Locate the cell with the specified text and output its (x, y) center coordinate. 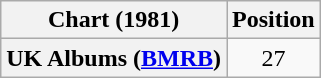
27 (273, 58)
Chart (1981) (114, 20)
Position (273, 20)
UK Albums (BMRB) (114, 58)
